Identify which cell holds the provided text, then report its (x, y) central coordinate. 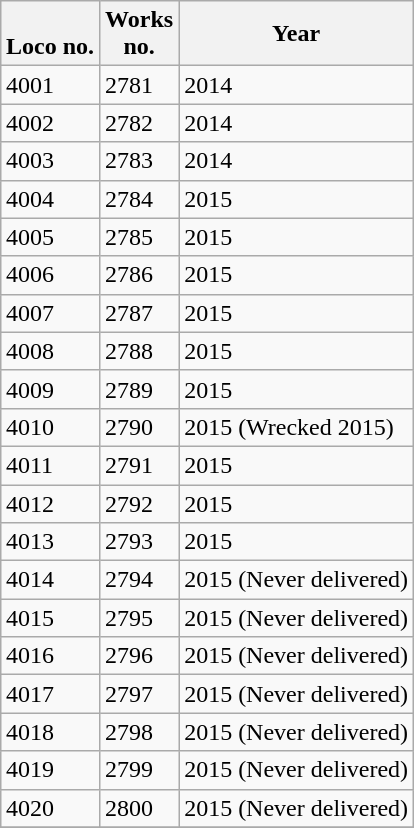
4018 (50, 732)
4010 (50, 427)
4003 (50, 161)
2790 (140, 427)
2798 (140, 732)
4019 (50, 770)
4009 (50, 389)
2799 (140, 770)
2788 (140, 351)
4002 (50, 123)
4016 (50, 656)
4017 (50, 694)
4011 (50, 465)
4001 (50, 85)
2794 (140, 580)
Worksno. (140, 34)
2789 (140, 389)
4005 (50, 237)
2787 (140, 313)
2786 (140, 275)
4006 (50, 275)
4008 (50, 351)
2796 (140, 656)
2797 (140, 694)
2783 (140, 161)
2782 (140, 123)
4013 (50, 542)
2795 (140, 618)
2784 (140, 199)
Loco no. (50, 34)
2015 (Wrecked 2015) (296, 427)
4004 (50, 199)
2800 (140, 808)
4020 (50, 808)
2785 (140, 237)
4012 (50, 503)
4007 (50, 313)
2791 (140, 465)
Year (296, 34)
4014 (50, 580)
2781 (140, 85)
2793 (140, 542)
4015 (50, 618)
2792 (140, 503)
